Detect which cell encompasses the target text, then output its (x, y) center coordinate. 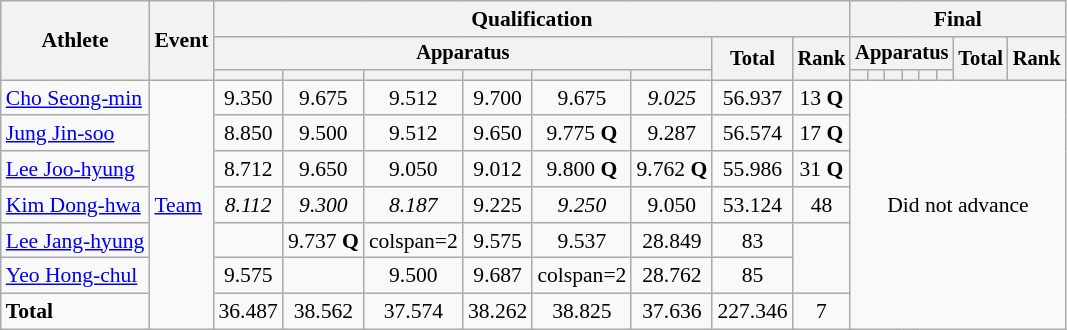
28.762 (672, 276)
13 Q (822, 98)
38.262 (498, 312)
Event (181, 40)
56.574 (752, 134)
55.986 (752, 169)
Athlete (76, 40)
Yeo Hong-chul (76, 276)
28.849 (672, 241)
9.737 Q (324, 241)
Qualification (532, 19)
9.687 (498, 276)
83 (752, 241)
8.187 (414, 205)
9.250 (582, 205)
48 (822, 205)
8.112 (248, 205)
9.300 (324, 205)
227.346 (752, 312)
Did not advance (958, 204)
8.850 (248, 134)
56.937 (752, 98)
Lee Joo-hyung (76, 169)
37.574 (414, 312)
9.350 (248, 98)
9.012 (498, 169)
9.800 Q (582, 169)
7 (822, 312)
53.124 (752, 205)
Kim Dong-hwa (76, 205)
9.287 (672, 134)
17 Q (822, 134)
37.636 (672, 312)
9.775 Q (582, 134)
Lee Jang-hyung (76, 241)
Team (181, 204)
38.825 (582, 312)
9.225 (498, 205)
9.537 (582, 241)
9.762 Q (672, 169)
Cho Seong-min (76, 98)
31 Q (822, 169)
Jung Jin-soo (76, 134)
36.487 (248, 312)
9.025 (672, 98)
8.712 (248, 169)
Final (958, 19)
38.562 (324, 312)
85 (752, 276)
9.700 (498, 98)
